For the text-containing cell, return its midpoint in (x, y) coordinate format. 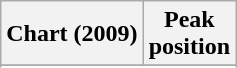
Peakposition (189, 34)
Chart (2009) (72, 34)
